Determine the (X, Y) coordinate at the center of the cell enclosing the given text.  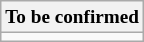
To be confirmed (72, 17)
